Output the (X, Y) coordinate of the center of the cell containing the given text.  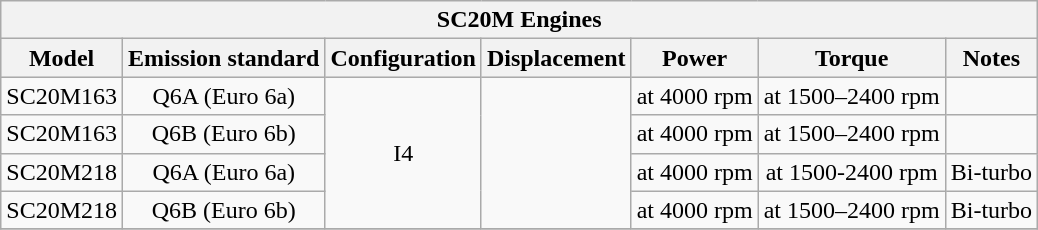
at 1500-2400 rpm (852, 172)
I4 (403, 153)
Power (694, 58)
Model (62, 58)
Notes (991, 58)
Configuration (403, 58)
SC20M Engines (520, 20)
Displacement (556, 58)
Emission standard (224, 58)
Torque (852, 58)
